Capture the cell that displays the provided text and extract its [X, Y] central coordinate. 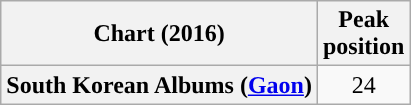
South Korean Albums (Gaon) [160, 85]
Chart (2016) [160, 34]
Peakposition [363, 34]
24 [363, 85]
